Determine the (X, Y) coordinate at the center of the cell enclosing the given text.  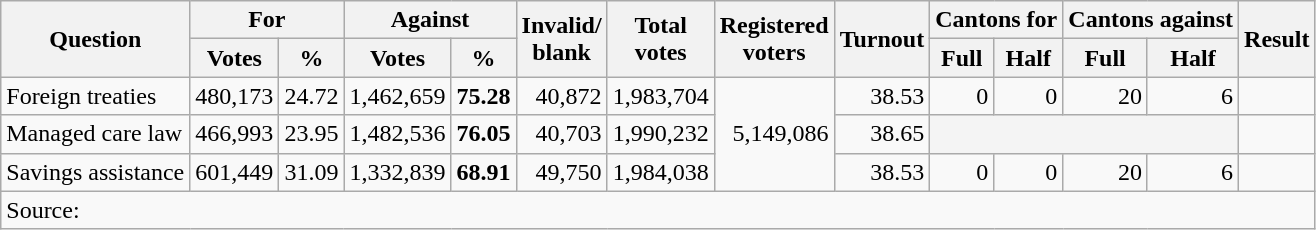
5,149,086 (774, 134)
480,173 (234, 96)
Cantons against (1151, 20)
For (267, 20)
68.91 (484, 172)
Result (1277, 39)
Against (430, 20)
Registeredvoters (774, 39)
Cantons for (996, 20)
38.65 (882, 134)
Totalvotes (660, 39)
49,750 (562, 172)
1,482,536 (398, 134)
Turnout (882, 39)
Invalid/blank (562, 39)
Source: (658, 210)
601,449 (234, 172)
75.28 (484, 96)
1,984,038 (660, 172)
40,703 (562, 134)
1,990,232 (660, 134)
1,983,704 (660, 96)
1,332,839 (398, 172)
40,872 (562, 96)
24.72 (312, 96)
1,462,659 (398, 96)
76.05 (484, 134)
Savings assistance (96, 172)
Managed care law (96, 134)
31.09 (312, 172)
Foreign treaties (96, 96)
Question (96, 39)
466,993 (234, 134)
23.95 (312, 134)
